Return (X, Y) of the center of cell containing provided text 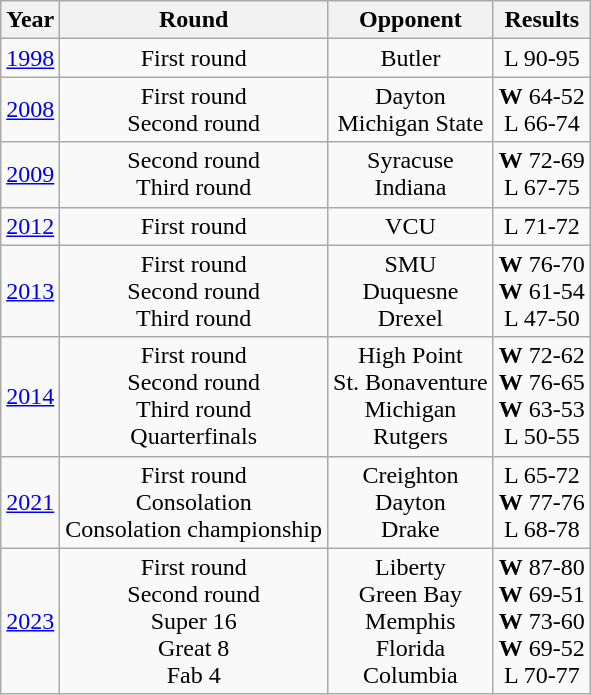
2021 (30, 502)
2012 (30, 226)
W 72-62W 76-65W 63-53L 50-55 (542, 396)
First roundSecond roundThird roundQuarterfinals (194, 396)
L 71-72 (542, 226)
Butler (411, 58)
W 87-80W 69-51W 73-60W 69-52L 70-77 (542, 621)
L 90-95 (542, 58)
High PointSt. BonaventureMichiganRutgers (411, 396)
CreightonDaytonDrake (411, 502)
2008 (30, 110)
2009 (30, 174)
W 72-69L 67-75 (542, 174)
Round (194, 20)
W 76-70W 61-54L 47-50 (542, 291)
First roundSecond round (194, 110)
L 65-72W 77-76L 68-78 (542, 502)
2023 (30, 621)
First roundSecond roundSuper 16Great 8Fab 4 (194, 621)
W 64-52L 66-74 (542, 110)
DaytonMichigan State (411, 110)
SMUDuquesneDrexel (411, 291)
First roundSecond roundThird round (194, 291)
Results (542, 20)
2014 (30, 396)
SyracuseIndiana (411, 174)
1998 (30, 58)
Opponent (411, 20)
First roundConsolationConsolation championship (194, 502)
Second roundThird round (194, 174)
LibertyGreen Bay MemphisFloridaColumbia (411, 621)
Year (30, 20)
2013 (30, 291)
VCU (411, 226)
